Provide the [x, y] coordinate of the cell's center where the given text is located.  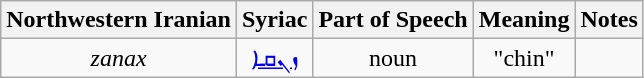
"chin" [524, 58]
noun [393, 58]
zanax [119, 58]
Syriac [274, 20]
ܙܢܩܐ [274, 58]
Part of Speech [393, 20]
Northwestern Iranian [119, 20]
Notes [609, 20]
Meaning [524, 20]
